Extract the (X, Y) coordinate from the center of the cell holding the provided text.  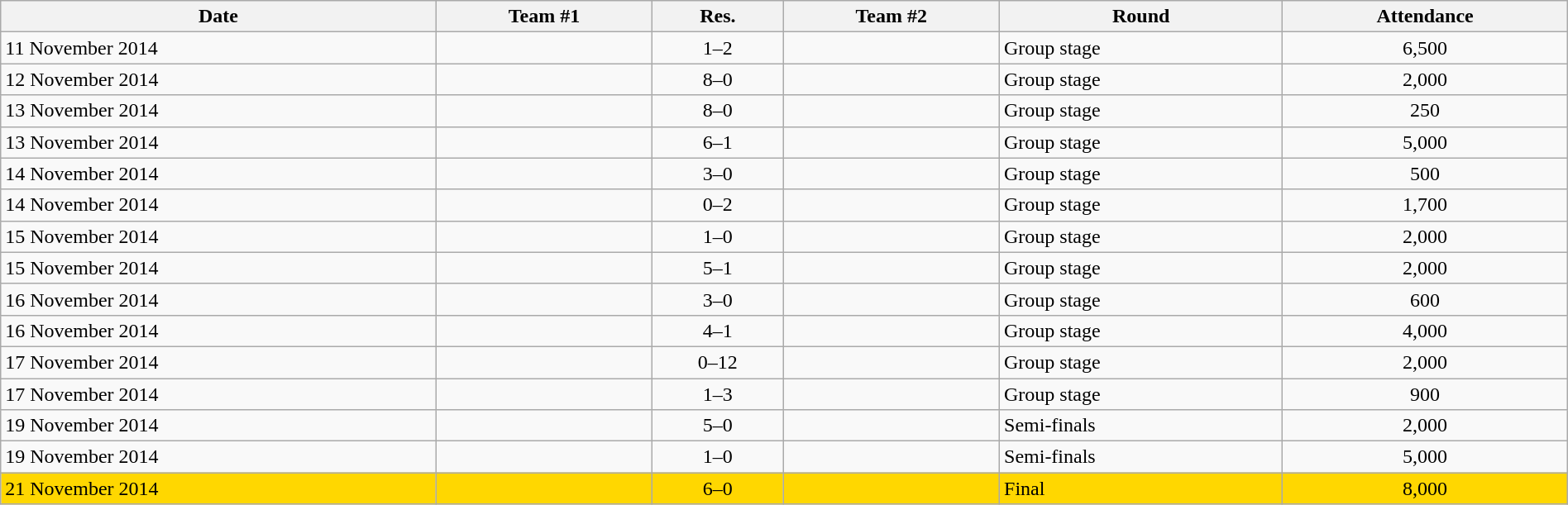
250 (1425, 111)
Round (1141, 17)
6–1 (718, 142)
5–1 (718, 268)
0–12 (718, 362)
Res. (718, 17)
4,000 (1425, 331)
11 November 2014 (218, 48)
Date (218, 17)
21 November 2014 (218, 488)
1–2 (718, 48)
1,700 (1425, 205)
0–2 (718, 205)
6,500 (1425, 48)
4–1 (718, 331)
Team #1 (544, 17)
500 (1425, 174)
5–0 (718, 426)
900 (1425, 394)
Team #2 (892, 17)
6–0 (718, 488)
1–3 (718, 394)
12 November 2014 (218, 79)
8,000 (1425, 488)
600 (1425, 299)
Final (1141, 488)
Attendance (1425, 17)
